Locate the cell with the specified text and output its [x, y] center coordinate. 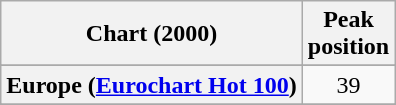
Chart (2000) [152, 34]
39 [348, 85]
Europe (Eurochart Hot 100) [152, 85]
Peakposition [348, 34]
